Output the [x, y] coordinate of the center of the cell containing the given text.  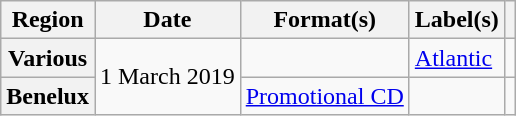
Label(s) [456, 20]
Format(s) [324, 20]
Various [48, 58]
Date [167, 20]
Atlantic [456, 58]
Promotional CD [324, 96]
1 March 2019 [167, 77]
Benelux [48, 96]
Region [48, 20]
